Extract the (X, Y) coordinate from the center of the cell holding the provided text.  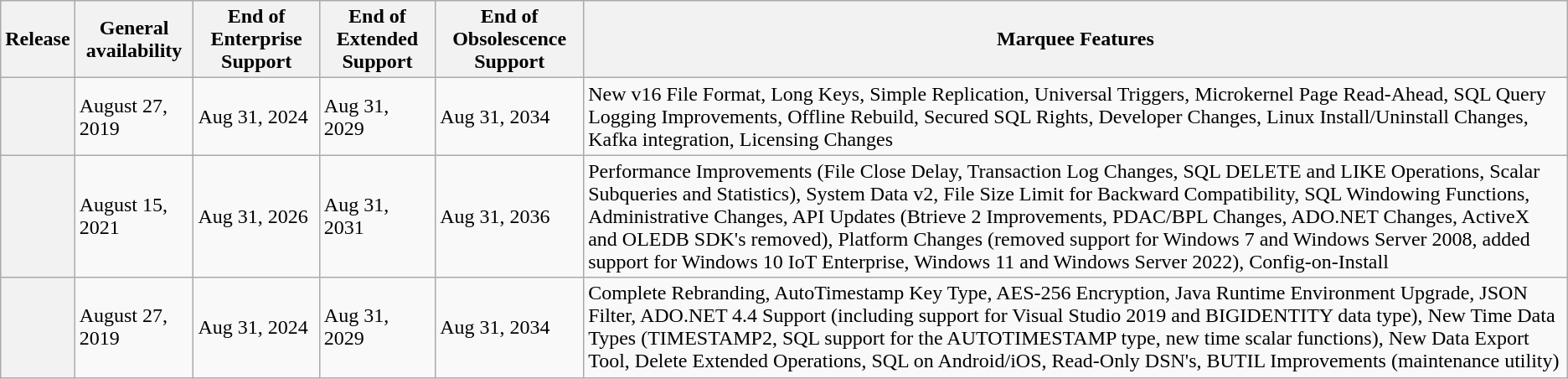
Aug 31, 2031 (377, 216)
Release (38, 39)
End of Obsolescence Support (509, 39)
Aug 31, 2026 (256, 216)
Aug 31, 2036 (509, 216)
End of Enterprise Support (256, 39)
Marquee Features (1075, 39)
General availability (134, 39)
August 15, 2021 (134, 216)
End of Extended Support (377, 39)
